Return [X, Y] of the center of cell containing provided text 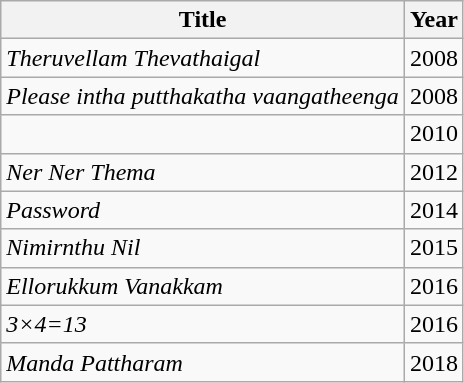
Nimirnthu Nil [203, 248]
2018 [434, 362]
Ellorukkum Vanakkam [203, 286]
Password [203, 210]
Title [203, 20]
2010 [434, 134]
Please intha putthakatha vaangatheenga [203, 96]
Theruvellam Thevathaigal [203, 58]
Ner Ner Thema [203, 172]
Year [434, 20]
2014 [434, 210]
2012 [434, 172]
Manda Pattharam [203, 362]
2015 [434, 248]
3×4=13 [203, 324]
